Detect which cell encompasses the target text, then output its (X, Y) center coordinate. 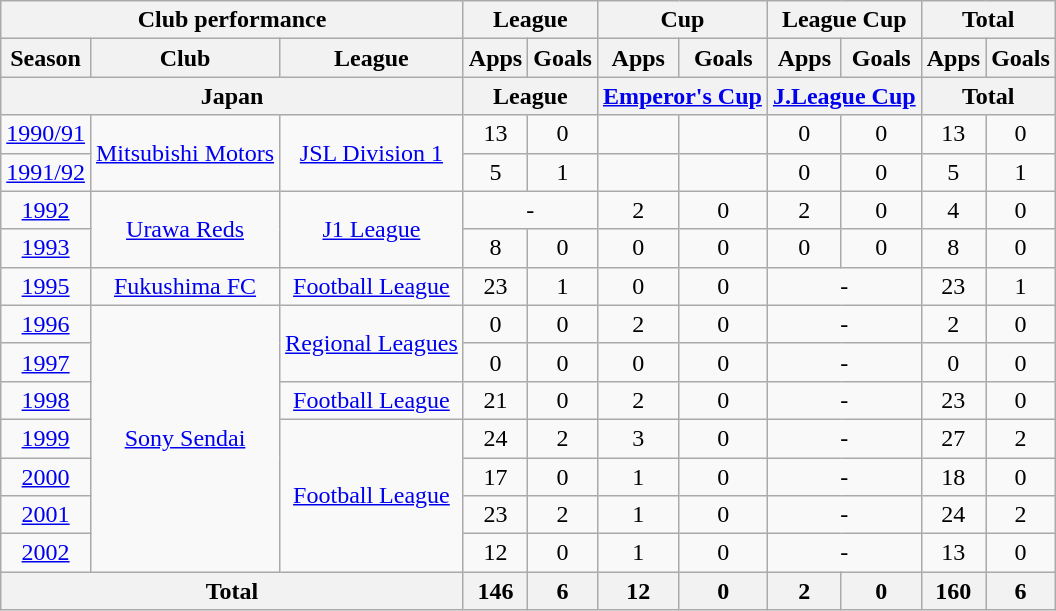
3 (638, 438)
160 (953, 591)
J.League Cup (844, 96)
1990/91 (46, 134)
4 (953, 210)
1997 (46, 362)
2002 (46, 553)
Season (46, 58)
1998 (46, 400)
Club performance (232, 20)
Emperor's Cup (682, 96)
27 (953, 438)
2000 (46, 477)
League Cup (844, 20)
1995 (46, 286)
Mitsubishi Motors (184, 153)
1991/92 (46, 172)
JSL Division 1 (372, 153)
2001 (46, 515)
1996 (46, 324)
Urawa Reds (184, 229)
1992 (46, 210)
Club (184, 58)
Sony Sendai (184, 438)
Regional Leagues (372, 343)
Cup (682, 20)
Japan (232, 96)
21 (495, 400)
146 (495, 591)
J1 League (372, 229)
Fukushima FC (184, 286)
1999 (46, 438)
1993 (46, 248)
18 (953, 477)
17 (495, 477)
